Detect which cell encompasses the target text, then output its [X, Y] center coordinate. 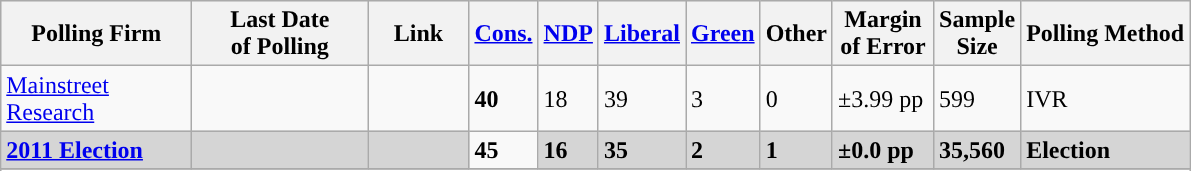
IVR [1106, 98]
Green [724, 34]
39 [642, 98]
18 [568, 98]
2 [724, 150]
NDP [568, 34]
Link [418, 34]
45 [504, 150]
40 [504, 98]
1 [796, 150]
3 [724, 98]
Polling Method [1106, 34]
599 [978, 98]
Cons. [504, 34]
2011 Election [96, 150]
0 [796, 98]
35 [642, 150]
±3.99 pp [882, 98]
Polling Firm [96, 34]
35,560 [978, 150]
SampleSize [978, 34]
Liberal [642, 34]
Last Dateof Polling [280, 34]
±0.0 pp [882, 150]
Election [1106, 150]
16 [568, 150]
Marginof Error [882, 34]
Mainstreet Research [96, 98]
Other [796, 34]
